Locate the cell with the specified text and output its [x, y] center coordinate. 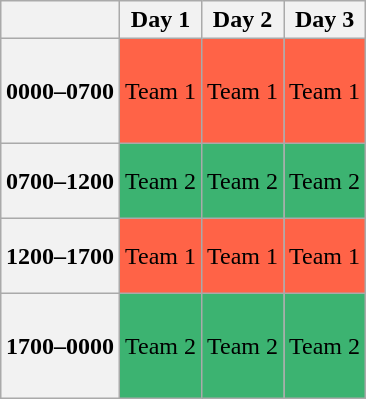
Day 1 [160, 20]
Day 3 [325, 20]
0000–0700 [60, 92]
Day 2 [243, 20]
0700–1200 [60, 182]
1200–1700 [60, 256]
1700–0000 [60, 346]
